Extract the (x, y) coordinate from the center of the cell holding the provided text.  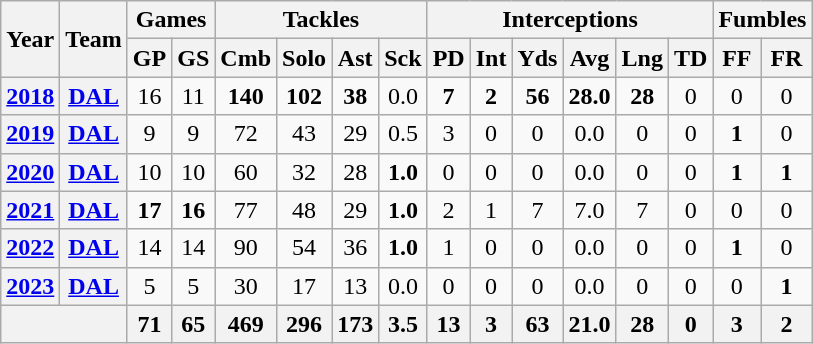
54 (304, 248)
36 (356, 248)
Tackles (321, 20)
38 (356, 96)
TD (690, 58)
Lng (642, 58)
2021 (30, 210)
Fumbles (762, 20)
7.0 (590, 210)
469 (246, 324)
FF (737, 58)
102 (304, 96)
21.0 (590, 324)
77 (246, 210)
71 (149, 324)
72 (246, 134)
28.0 (590, 96)
0.5 (403, 134)
PD (448, 58)
Sck (403, 58)
Avg (590, 58)
Year (30, 39)
43 (304, 134)
Interceptions (570, 20)
32 (304, 172)
Ast (356, 58)
FR (786, 58)
48 (304, 210)
56 (538, 96)
2020 (30, 172)
140 (246, 96)
GP (149, 58)
Cmb (246, 58)
2019 (30, 134)
63 (538, 324)
90 (246, 248)
Int (491, 58)
296 (304, 324)
Games (170, 20)
173 (356, 324)
2023 (30, 286)
Solo (304, 58)
30 (246, 286)
2022 (30, 248)
GS (194, 58)
65 (194, 324)
Team (94, 39)
60 (246, 172)
11 (194, 96)
Yds (538, 58)
3.5 (403, 324)
2018 (30, 96)
